Capture the cell that displays the provided text and extract its (x, y) central coordinate. 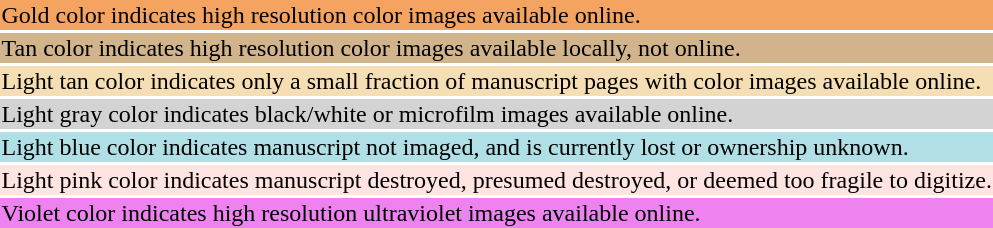
Violet color indicates high resolution ultraviolet images available online. (496, 213)
Light blue color indicates manuscript not imaged, and is currently lost or ownership unknown. (496, 147)
Light gray color indicates black/white or microfilm images available online. (496, 114)
Light pink color indicates manuscript destroyed, presumed destroyed, or deemed too fragile to digitize. (496, 180)
Gold color indicates high resolution color images available online. (496, 15)
Light tan color indicates only a small fraction of manuscript pages with color images available online. (496, 81)
Tan color indicates high resolution color images available locally, not online. (496, 48)
